Return the (x, y) coordinate for the center point of the cell that contains the specified text.  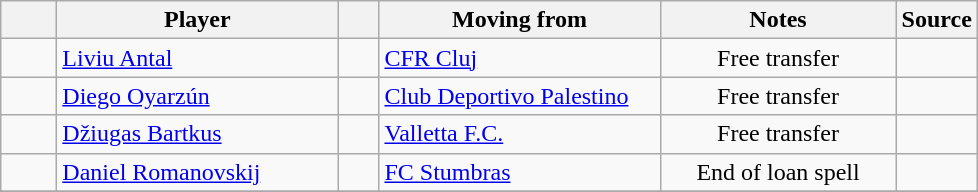
Daniel Romanovskij (198, 172)
Džiugas Bartkus (198, 134)
Notes (778, 20)
Source (936, 20)
Valletta F.C. (520, 134)
Moving from (520, 20)
CFR Cluj (520, 58)
FC Stumbras (520, 172)
End of loan spell (778, 172)
Player (198, 20)
Diego Oyarzún (198, 96)
Liviu Antal (198, 58)
Club Deportivo Palestino (520, 96)
